Capture the cell that displays the provided text and extract its (X, Y) central coordinate. 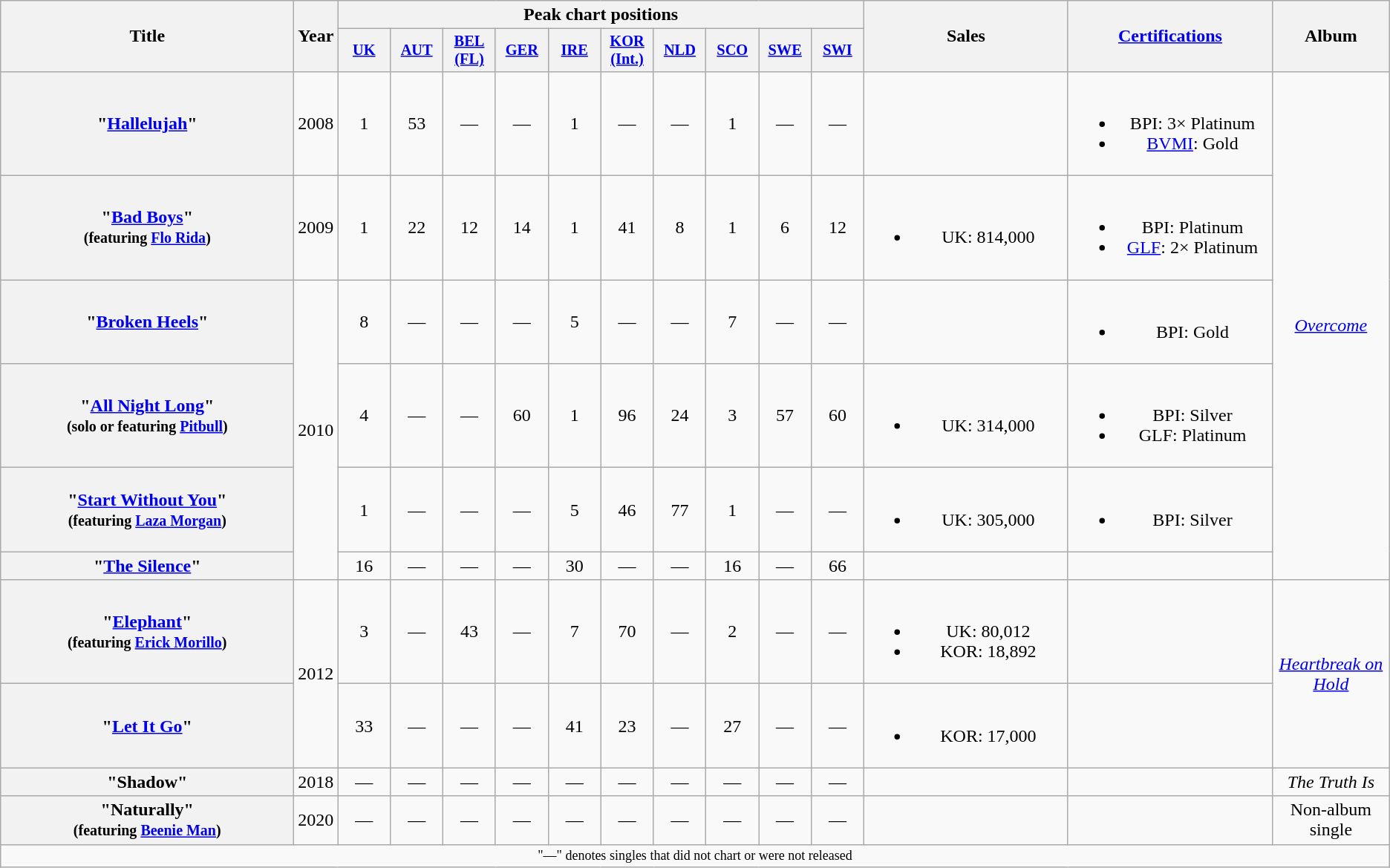
BPI: Silver (1170, 509)
Peak chart positions (601, 15)
KOR (Int.) (627, 50)
GER (521, 50)
UK: 814,000 (965, 228)
2 (732, 632)
2020 (316, 820)
Year (316, 36)
43 (469, 632)
UK: 80,012KOR: 18,892 (965, 632)
2009 (316, 228)
2010 (316, 430)
"All Night Long"(solo or featuring Pitbull) (147, 416)
"Elephant"(featuring Erick Morillo) (147, 632)
KOR: 17,000 (965, 726)
2008 (316, 123)
53 (417, 123)
NLD (680, 50)
Overcome (1331, 325)
Album (1331, 36)
UK (364, 50)
BEL(FL) (469, 50)
"Let It Go" (147, 726)
"The Silence" (147, 566)
"Hallelujah" (147, 123)
57 (786, 416)
SWI (838, 50)
24 (680, 416)
22 (417, 228)
96 (627, 416)
2012 (316, 674)
BPI: Gold (1170, 322)
Non-album single (1331, 820)
77 (680, 509)
6 (786, 228)
2018 (316, 782)
46 (627, 509)
SCO (732, 50)
"Bad Boys"(featuring Flo Rida) (147, 228)
"Broken Heels" (147, 322)
30 (575, 566)
70 (627, 632)
"Naturally"(featuring Beenie Man) (147, 820)
Heartbreak on Hold (1331, 674)
"Start Without You"(featuring Laza Morgan) (147, 509)
14 (521, 228)
UK: 314,000 (965, 416)
"—" denotes singles that did not chart or were not released (695, 855)
27 (732, 726)
IRE (575, 50)
BPI: SilverGLF: Platinum (1170, 416)
Certifications (1170, 36)
"Shadow" (147, 782)
UK: 305,000 (965, 509)
4 (364, 416)
The Truth Is (1331, 782)
23 (627, 726)
SWE (786, 50)
BPI: 3× PlatinumBVMI: Gold (1170, 123)
Title (147, 36)
Sales (965, 36)
33 (364, 726)
66 (838, 566)
BPI: PlatinumGLF: 2× Platinum (1170, 228)
AUT (417, 50)
